Return the (x, y) coordinate for the center point of the cell that contains the specified text.  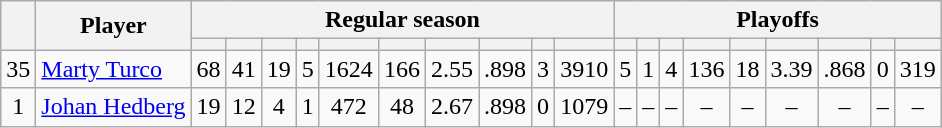
2.67 (452, 107)
1624 (348, 69)
Johan Hedberg (114, 107)
3910 (584, 69)
166 (402, 69)
Marty Turco (114, 69)
Playoffs (778, 20)
2.55 (452, 69)
1079 (584, 107)
35 (18, 69)
12 (244, 107)
Player (114, 26)
Regular season (402, 20)
.868 (844, 69)
319 (918, 69)
136 (706, 69)
18 (748, 69)
472 (348, 107)
48 (402, 107)
3 (544, 69)
3.39 (792, 69)
68 (208, 69)
41 (244, 69)
